Capture the cell that displays the provided text and extract its [X, Y] central coordinate. 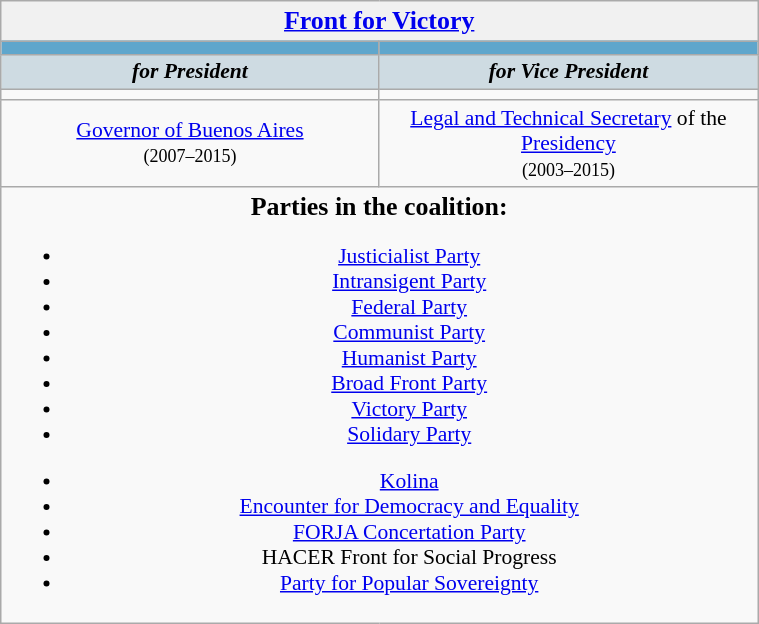
Legal and Technical Secretary of the Presidency(2003–2015) [568, 144]
for President [190, 72]
for Vice President [568, 72]
Governor of Buenos Aires(2007–2015) [190, 144]
Front for Victory [380, 21]
